Return the (x, y) coordinate for the center point of the cell that contains the specified text.  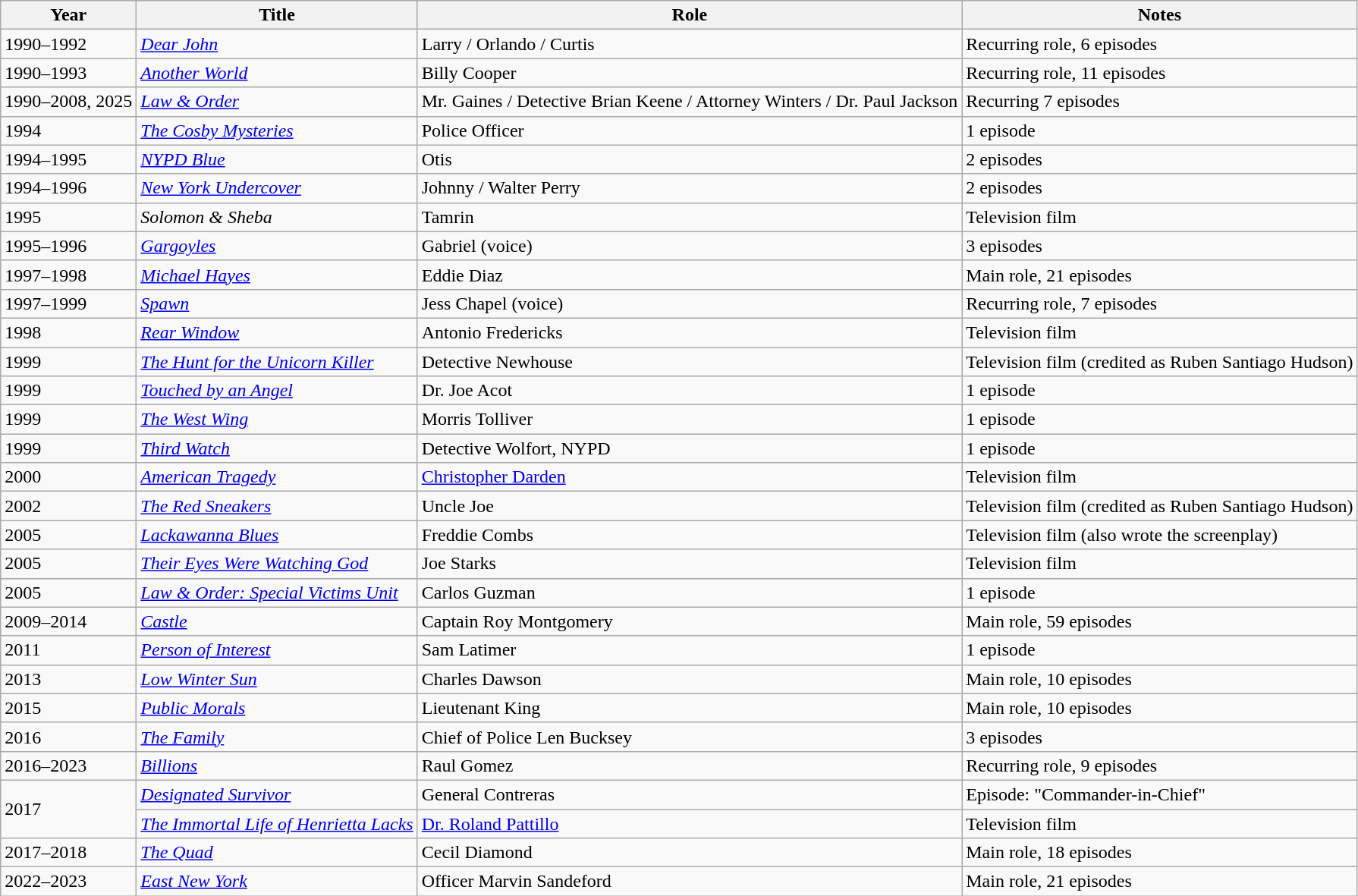
Public Morals (277, 708)
1995–1996 (68, 246)
1990–1993 (68, 73)
1997–1998 (68, 275)
Law & Order: Special Victims Unit (277, 593)
Jess Chapel (voice) (689, 303)
1990–2008, 2025 (68, 102)
1994–1995 (68, 159)
Recurring 7 episodes (1159, 102)
1997–1999 (68, 303)
Low Winter Sun (277, 679)
Person of Interest (277, 650)
2017–2018 (68, 853)
2002 (68, 506)
Otis (689, 159)
Television film (also wrote the screenplay) (1159, 535)
The Cosby Mysteries (277, 130)
1995 (68, 217)
1994–1996 (68, 188)
Rear Window (277, 332)
1998 (68, 332)
Captain Roy Montgomery (689, 621)
Antonio Fredericks (689, 332)
Tamrin (689, 217)
Joe Starks (689, 564)
Recurring role, 6 episodes (1159, 44)
Uncle Joe (689, 506)
Charles Dawson (689, 679)
2017 (68, 809)
Designated Survivor (277, 794)
Another World (277, 73)
Lackawanna Blues (277, 535)
Recurring role, 11 episodes (1159, 73)
Police Officer (689, 130)
General Contreras (689, 794)
Billy Cooper (689, 73)
Their Eyes Were Watching God (277, 564)
The Immortal Life of Henrietta Lacks (277, 823)
Role (689, 15)
New York Undercover (277, 188)
2016 (68, 737)
The Quad (277, 853)
Dear John (277, 44)
Eddie Diaz (689, 275)
Detective Wolfort, NYPD (689, 448)
Mr. Gaines / Detective Brian Keene / Attorney Winters / Dr. Paul Jackson (689, 102)
Christopher Darden (689, 477)
2013 (68, 679)
Solomon & Sheba (277, 217)
2022–2023 (68, 882)
Dr. Joe Acot (689, 391)
The West Wing (277, 420)
Dr. Roland Pattillo (689, 823)
Sam Latimer (689, 650)
Year (68, 15)
Morris Tolliver (689, 420)
East New York (277, 882)
Recurring role, 7 episodes (1159, 303)
Carlos Guzman (689, 593)
Billions (277, 766)
American Tragedy (277, 477)
Lieutenant King (689, 708)
Raul Gomez (689, 766)
Spawn (277, 303)
Gargoyles (277, 246)
Recurring role, 9 episodes (1159, 766)
Detective Newhouse (689, 362)
2009–2014 (68, 621)
1990–1992 (68, 44)
Notes (1159, 15)
Episode: "Commander-in-Chief" (1159, 794)
2015 (68, 708)
Freddie Combs (689, 535)
1994 (68, 130)
Title (277, 15)
2016–2023 (68, 766)
2000 (68, 477)
Cecil Diamond (689, 853)
Johnny / Walter Perry (689, 188)
Gabriel (voice) (689, 246)
NYPD Blue (277, 159)
Larry / Orlando / Curtis (689, 44)
Third Watch (277, 448)
Castle (277, 621)
Chief of Police Len Bucksey (689, 737)
Main role, 18 episodes (1159, 853)
Touched by an Angel (277, 391)
Michael Hayes (277, 275)
The Family (277, 737)
The Hunt for the Unicorn Killer (277, 362)
Law & Order (277, 102)
Main role, 59 episodes (1159, 621)
2011 (68, 650)
Officer Marvin Sandeford (689, 882)
The Red Sneakers (277, 506)
